Locate the cell with the specified text and output its (X, Y) center coordinate. 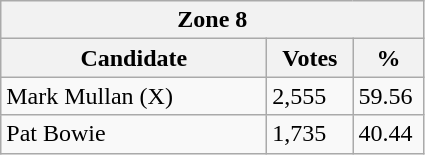
Candidate (134, 58)
1,735 (310, 134)
Mark Mullan (X) (134, 96)
2,555 (310, 96)
Votes (310, 58)
Pat Bowie (134, 134)
% (388, 58)
59.56 (388, 96)
Zone 8 (212, 20)
40.44 (388, 134)
